Pinpoint the cell where the given text exists, returning its [x, y] midpoint coordinate. 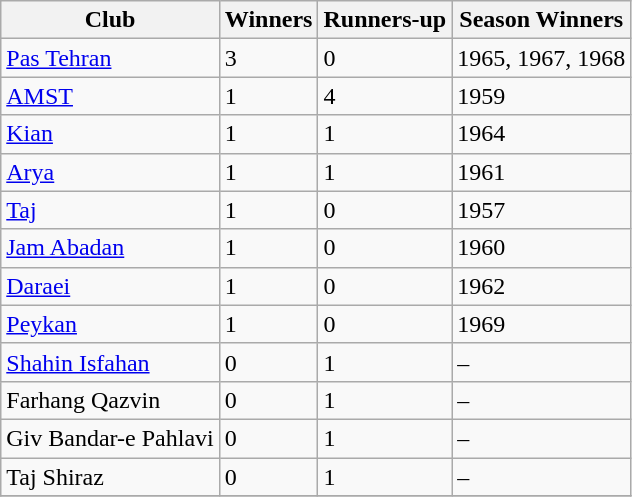
Peykan [110, 324]
1965, 1967, 1968 [542, 58]
Daraei [110, 286]
Club [110, 20]
Season Winners [542, 20]
1961 [542, 172]
Taj [110, 210]
1957 [542, 210]
Taj Shiraz [110, 477]
1969 [542, 324]
Shahin Isfahan [110, 362]
Winners [268, 20]
Pas Tehran [110, 58]
Runners-up [385, 20]
3 [268, 58]
Kian [110, 134]
1960 [542, 248]
1962 [542, 286]
Giv Bandar-e Pahlavi [110, 438]
Arya [110, 172]
AMST [110, 96]
1959 [542, 96]
4 [385, 96]
Jam Abadan [110, 248]
Farhang Qazvin [110, 400]
1964 [542, 134]
